Find where the given text appears and provide that cell's center as [x, y] coordinate. 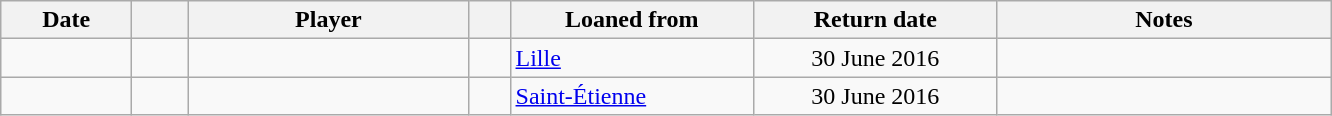
Return date [876, 20]
Player [328, 20]
Lille [632, 58]
Notes [1164, 20]
Date [66, 20]
Saint-Étienne [632, 96]
Loaned from [632, 20]
